Extract the (X, Y) coordinate from the center of the cell holding the provided text.  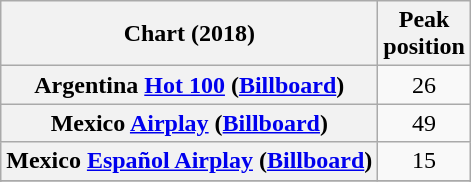
26 (424, 85)
Mexico Español Airplay (Billboard) (190, 161)
Peakposition (424, 34)
15 (424, 161)
49 (424, 123)
Argentina Hot 100 (Billboard) (190, 85)
Mexico Airplay (Billboard) (190, 123)
Chart (2018) (190, 34)
